Extract the [X, Y] coordinate from the center of the cell holding the provided text.  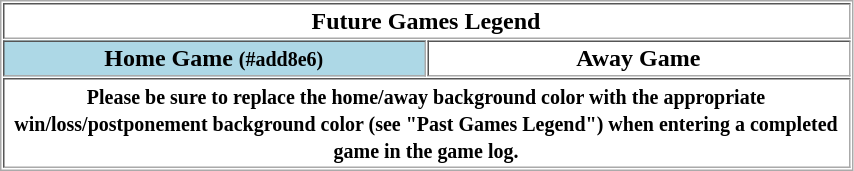
Away Game [638, 58]
Home Game (#add8e6) [214, 58]
Future Games Legend [426, 21]
